Pinpoint the cell where the given text exists, returning its [X, Y] midpoint coordinate. 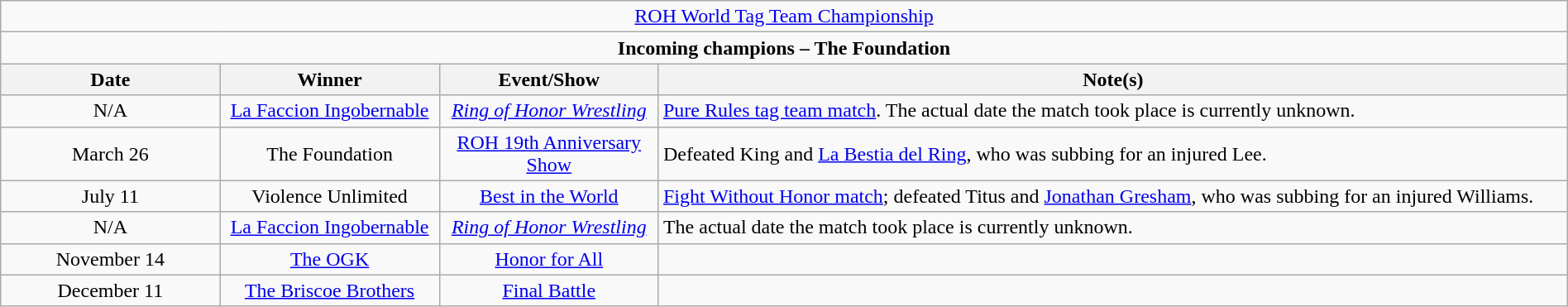
July 11 [111, 196]
December 11 [111, 290]
Fight Without Honor match; defeated Titus and Jonathan Gresham, who was subbing for an injured Williams. [1113, 196]
Violence Unlimited [329, 196]
Final Battle [549, 290]
ROH World Tag Team Championship [784, 17]
The OGK [329, 259]
Date [111, 79]
March 26 [111, 154]
November 14 [111, 259]
The Foundation [329, 154]
Defeated King and La Bestia del Ring, who was subbing for an injured Lee. [1113, 154]
Pure Rules tag team match. The actual date the match took place is currently unknown. [1113, 111]
The actual date the match took place is currently unknown. [1113, 228]
Best in the World [549, 196]
The Briscoe Brothers [329, 290]
Note(s) [1113, 79]
Winner [329, 79]
Incoming champions – The Foundation [784, 48]
Event/Show [549, 79]
Honor for All [549, 259]
ROH 19th Anniversary Show [549, 154]
